Return the [X, Y] coordinate for the center point of the cell that contains the specified text.  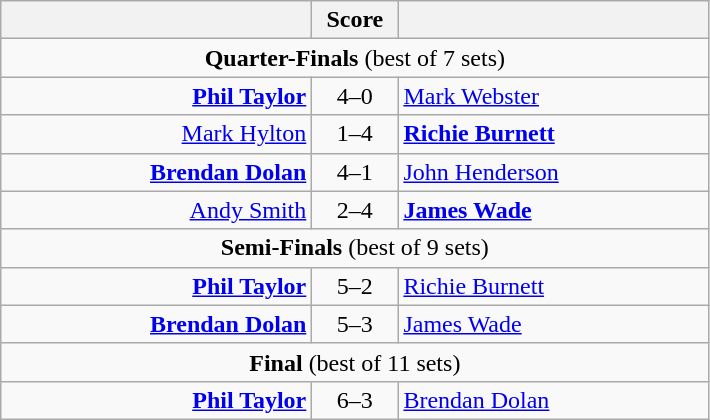
Mark Webster [554, 96]
Quarter-Finals (best of 7 sets) [355, 58]
Score [355, 20]
Andy Smith [156, 210]
5–2 [355, 286]
2–4 [355, 210]
Mark Hylton [156, 134]
1–4 [355, 134]
6–3 [355, 400]
5–3 [355, 324]
4–0 [355, 96]
John Henderson [554, 172]
Final (best of 11 sets) [355, 362]
4–1 [355, 172]
Semi-Finals (best of 9 sets) [355, 248]
